Scan for the cell matching the given text and deliver its [X, Y] coordinate at center. 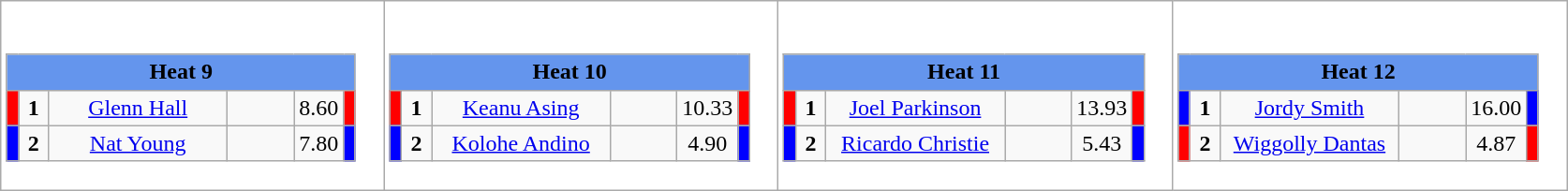
Glenn Hall [139, 108]
Heat 12 [1358, 72]
Ricardo Christie [916, 143]
Heat 12 1 Jordy Smith 16.00 2 Wiggolly Dantas 4.87 [1369, 95]
Joel Parkinson [916, 108]
Heat 11 1 Joel Parkinson 13.93 2 Ricardo Christie 5.43 [976, 95]
Heat 9 [181, 72]
4.90 [708, 143]
8.60 [318, 108]
Wiggolly Dantas [1309, 143]
16.00 [1497, 108]
Jordy Smith [1309, 108]
13.93 [1102, 108]
Keanu Asing [521, 108]
5.43 [1102, 143]
Heat 10 [570, 72]
7.80 [318, 143]
Heat 10 1 Keanu Asing 10.33 2 Kolohe Andino 4.90 [581, 95]
Kolohe Andino [521, 143]
Heat 11 [964, 72]
10.33 [708, 108]
Heat 9 1 Glenn Hall 8.60 2 Nat Young 7.80 [193, 95]
Nat Young [139, 143]
4.87 [1497, 143]
